Pinpoint the cell where the given text exists, returning its (x, y) midpoint coordinate. 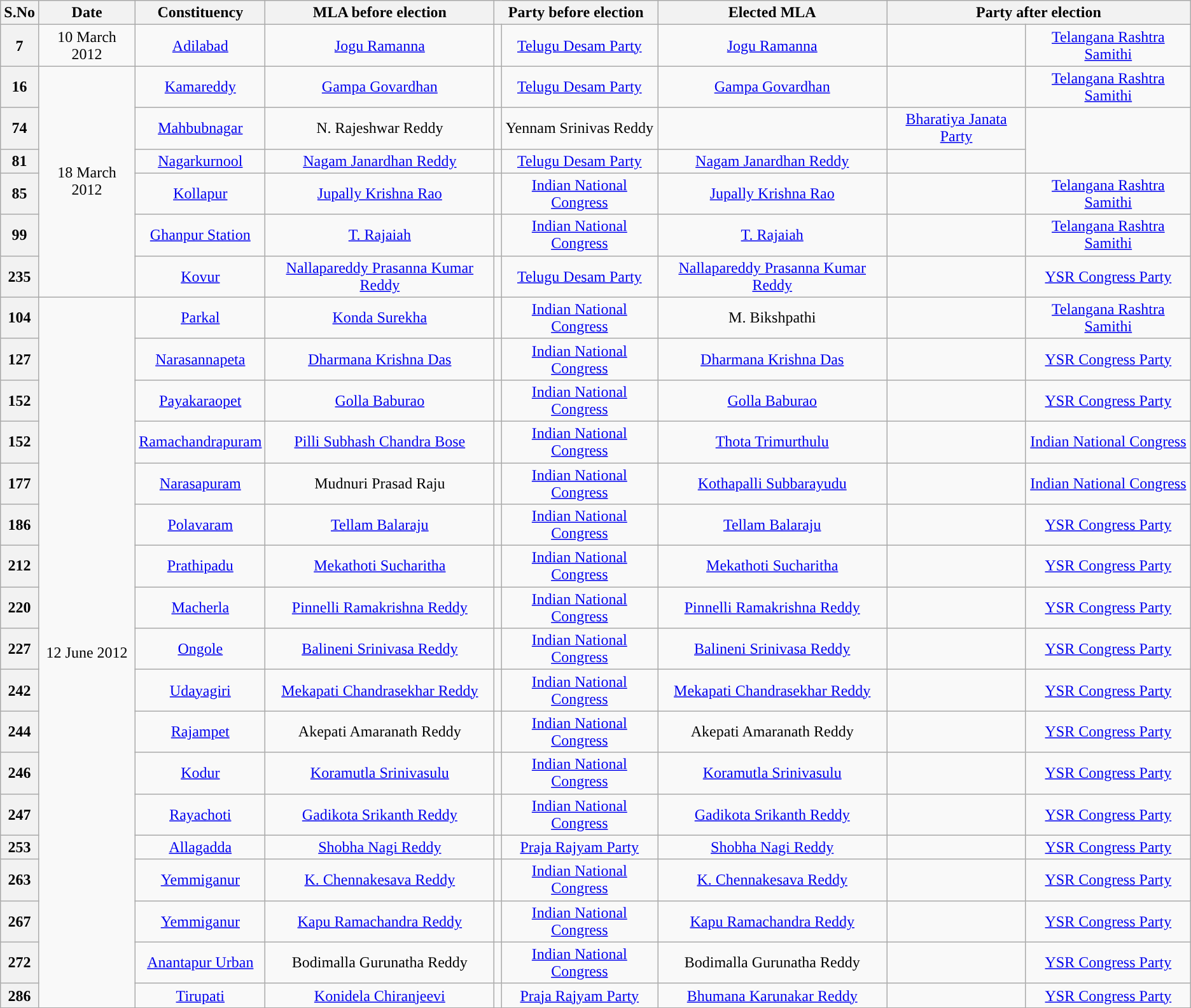
Bharatiya Janata Party (957, 128)
10 March 2012 (87, 46)
Elected MLA (772, 13)
Mudnuri Prasad Raju (380, 483)
177 (20, 483)
244 (20, 731)
Kothapalli Subbarayudu (772, 483)
Tirupati (200, 995)
Constituency (200, 13)
127 (20, 359)
Konidela Chiranjeevi (380, 995)
16 (20, 86)
247 (20, 814)
Konda Surekha (380, 318)
286 (20, 995)
Mahbubnagar (200, 128)
Yennam Srinivas Reddy (580, 128)
212 (20, 566)
81 (20, 161)
Macherla (200, 608)
Party before election (576, 13)
Ongole (200, 649)
99 (20, 235)
Narasapuram (200, 483)
MLA before election (380, 13)
Adilabad (200, 46)
Thota Trimurthulu (772, 441)
Narasannapeta (200, 359)
Ramachandrapuram (200, 441)
S.No (20, 13)
Allagadda (200, 847)
235 (20, 276)
Ghanpur Station (200, 235)
Date (87, 13)
227 (20, 649)
Kovur (200, 276)
74 (20, 128)
Rajampet (200, 731)
Nagarkurnool (200, 161)
7 (20, 46)
85 (20, 193)
104 (20, 318)
220 (20, 608)
Udayagiri (200, 691)
12 June 2012 (87, 652)
Anantapur Urban (200, 963)
186 (20, 525)
N. Rajeshwar Reddy (380, 128)
Kollapur (200, 193)
Polavaram (200, 525)
Pilli Subhash Chandra Bose (380, 441)
Party after election (1039, 13)
263 (20, 880)
18 March 2012 (87, 182)
Kamareddy (200, 86)
246 (20, 773)
267 (20, 921)
Rayachoti (200, 814)
M. Bikshpathi (772, 318)
242 (20, 691)
Parkal (200, 318)
Payakaraopet (200, 401)
272 (20, 963)
Kodur (200, 773)
253 (20, 847)
Bhumana Karunakar Reddy (772, 995)
Prathipadu (200, 566)
